Locate the cell with the specified text and output its [X, Y] center coordinate. 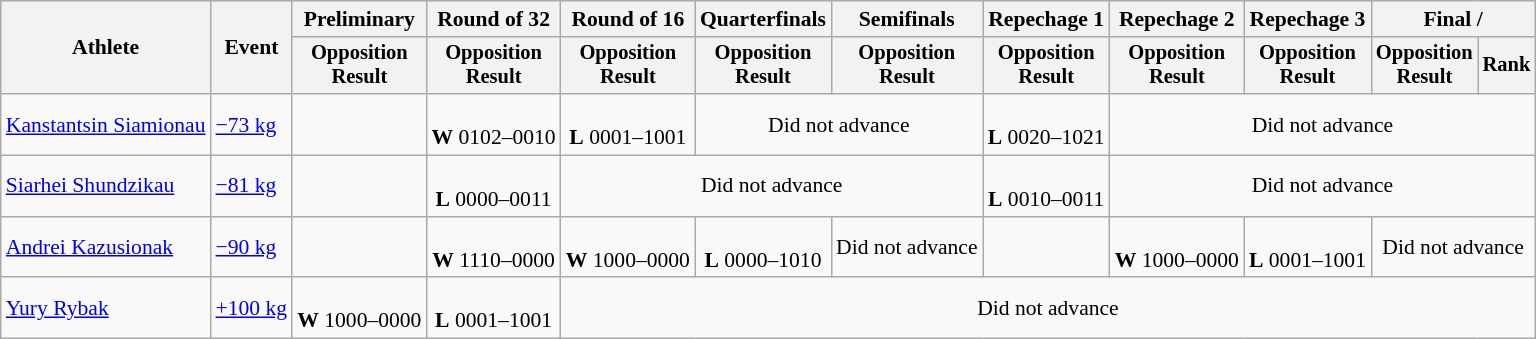
−90 kg [252, 248]
Final / [1453, 19]
L 0000–1010 [763, 248]
Yury Rybak [106, 308]
L 0000–0011 [493, 186]
Siarhei Shundzikau [106, 186]
Repechage 1 [1046, 19]
Preliminary [359, 19]
Round of 16 [628, 19]
Repechage 2 [1177, 19]
L 0010–0011 [1046, 186]
Round of 32 [493, 19]
Event [252, 48]
Athlete [106, 48]
Repechage 3 [1308, 19]
Rank [1507, 66]
W 0102–0010 [493, 124]
Quarterfinals [763, 19]
Kanstantsin Siamionau [106, 124]
Andrei Kazusionak [106, 248]
+100 kg [252, 308]
−81 kg [252, 186]
−73 kg [252, 124]
L 0020–1021 [1046, 124]
Semifinals [907, 19]
W 1110–0000 [493, 248]
